Locate the cell with the specified text and output its (x, y) center coordinate. 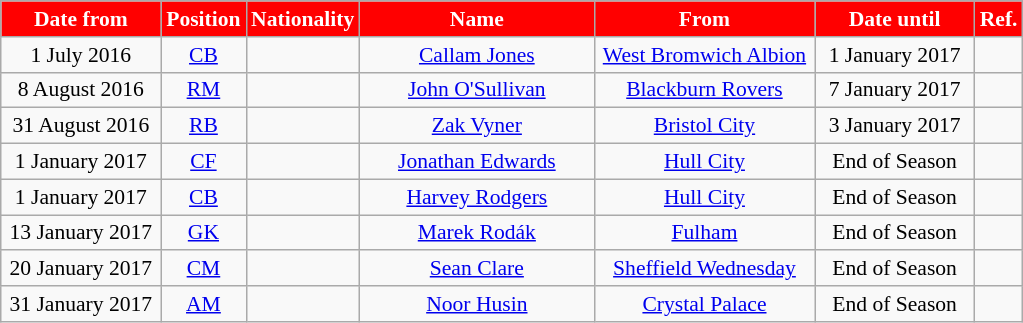
From (704, 19)
Name (476, 19)
RM (204, 90)
31 January 2017 (81, 304)
Position (204, 19)
Zak Vyner (476, 126)
John O'Sullivan (476, 90)
7 January 2017 (895, 90)
CF (204, 162)
AM (204, 304)
CM (204, 269)
Jonathan Edwards (476, 162)
20 January 2017 (81, 269)
Blackburn Rovers (704, 90)
GK (204, 233)
Callam Jones (476, 55)
RB (204, 126)
8 August 2016 (81, 90)
Sean Clare (476, 269)
Noor Husin (476, 304)
31 August 2016 (81, 126)
Crystal Palace (704, 304)
Nationality (302, 19)
13 January 2017 (81, 233)
Marek Rodák (476, 233)
Bristol City (704, 126)
3 January 2017 (895, 126)
West Bromwich Albion (704, 55)
Fulham (704, 233)
Date until (895, 19)
Harvey Rodgers (476, 197)
Ref. (999, 19)
1 July 2016 (81, 55)
Date from (81, 19)
Sheffield Wednesday (704, 269)
